Return the (X, Y) coordinate for the center point of the cell that contains the specified text.  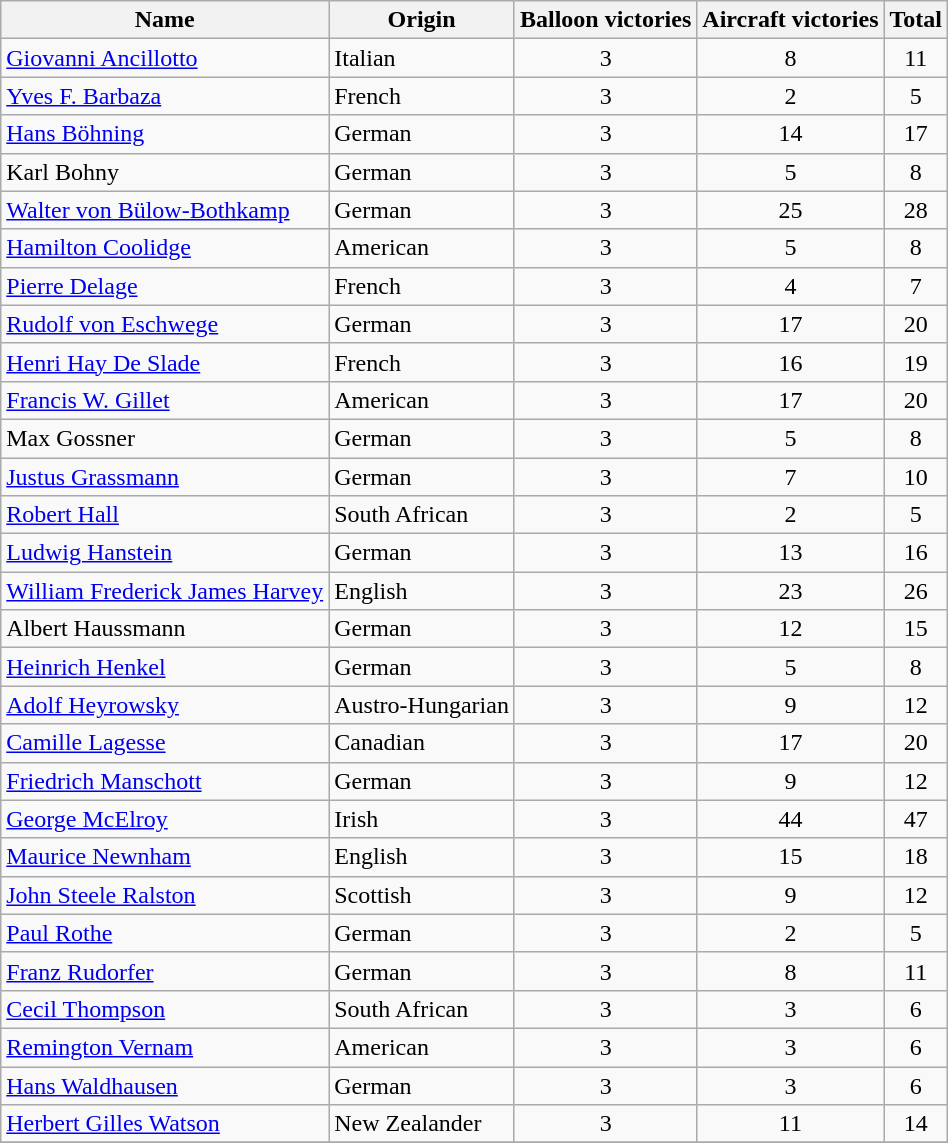
Italian (422, 58)
Karl Bohny (165, 172)
Hamilton Coolidge (165, 248)
18 (916, 857)
Pierre Delage (165, 286)
Adolf Heyrowsky (165, 705)
Balloon victories (605, 20)
Francis W. Gillet (165, 400)
26 (916, 591)
Henri Hay De Slade (165, 362)
19 (916, 362)
Origin (422, 20)
28 (916, 210)
Rudolf von Eschwege (165, 324)
Hans Waldhausen (165, 1085)
Robert Hall (165, 515)
23 (790, 591)
William Frederick James Harvey (165, 591)
44 (790, 819)
Ludwig Hanstein (165, 553)
John Steele Ralston (165, 895)
Name (165, 20)
4 (790, 286)
Austro-Hungarian (422, 705)
Albert Haussmann (165, 629)
Remington Vernam (165, 1047)
10 (916, 477)
Hans Böhning (165, 134)
Max Gossner (165, 438)
Canadian (422, 743)
New Zealander (422, 1124)
Herbert Gilles Watson (165, 1124)
47 (916, 819)
25 (790, 210)
Friedrich Manschott (165, 781)
George McElroy (165, 819)
13 (790, 553)
Camille Lagesse (165, 743)
Scottish (422, 895)
Justus Grassmann (165, 477)
Cecil Thompson (165, 1009)
Paul Rothe (165, 933)
Total (916, 20)
Giovanni Ancillotto (165, 58)
Heinrich Henkel (165, 667)
Irish (422, 819)
Yves F. Barbaza (165, 96)
Aircraft victories (790, 20)
Maurice Newnham (165, 857)
Walter von Bülow-Bothkamp (165, 210)
Franz Rudorfer (165, 971)
